From the cell containing the given text, extract its center point as [X, Y] coordinate. 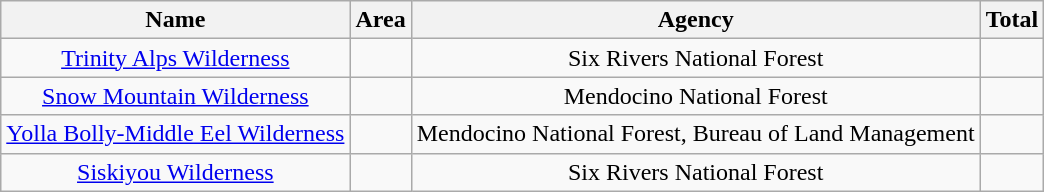
Snow Mountain Wilderness [176, 96]
Name [176, 20]
Area [380, 20]
Trinity Alps Wilderness [176, 58]
Mendocino National Forest, Bureau of Land Management [696, 134]
Yolla Bolly-Middle Eel Wilderness [176, 134]
Total [1012, 20]
Agency [696, 20]
Mendocino National Forest [696, 96]
Siskiyou Wilderness [176, 172]
